Identify which cell holds the provided text, then report its [x, y] central coordinate. 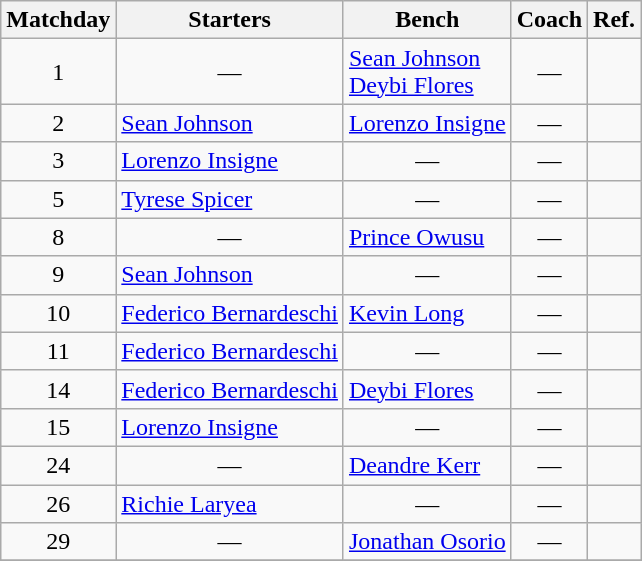
29 [58, 542]
Starters [230, 20]
Jonathan Osorio [427, 542]
2 [58, 123]
Kevin Long [427, 313]
15 [58, 427]
Richie Laryea [230, 503]
10 [58, 313]
14 [58, 389]
24 [58, 465]
Ref. [614, 20]
Prince Owusu [427, 237]
Coach [549, 20]
26 [58, 503]
9 [58, 275]
1 [58, 72]
8 [58, 237]
Deybi Flores [427, 389]
5 [58, 199]
3 [58, 161]
11 [58, 351]
Deandre Kerr [427, 465]
Sean Johnson Deybi Flores [427, 72]
Matchday [58, 20]
Tyrese Spicer [230, 199]
Bench [427, 20]
